Return the [X, Y] coordinate for the center point of the cell that contains the specified text.  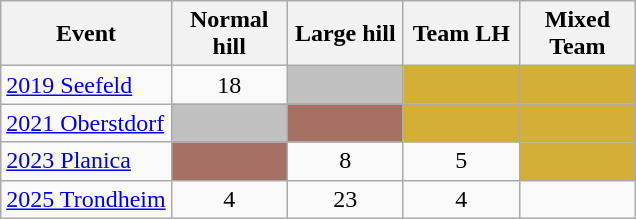
23 [345, 199]
Large hill [345, 34]
18 [229, 85]
8 [345, 161]
2019 Seefeld [86, 85]
2021 Oberstdorf [86, 123]
Normal hill [229, 34]
2025 Trondheim [86, 199]
Event [86, 34]
Mixed Team [577, 34]
Team LH [461, 34]
5 [461, 161]
2023 Planica [86, 161]
